Extract the (x, y) coordinate from the center of the cell holding the provided text.  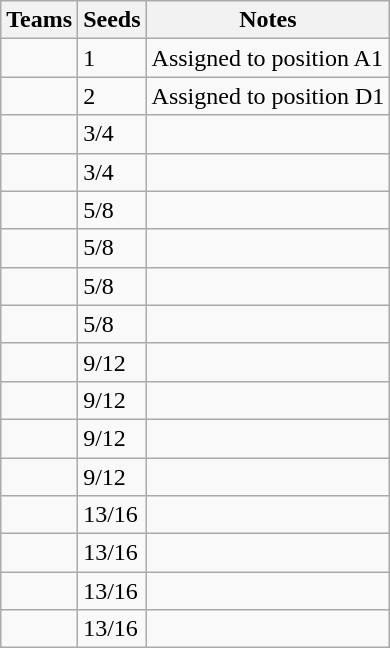
Notes (268, 20)
Teams (40, 20)
2 (112, 96)
Seeds (112, 20)
Assigned to position D1 (268, 96)
1 (112, 58)
Assigned to position A1 (268, 58)
